Search for the cell housing the specified text and yield its [x, y] center coordinate. 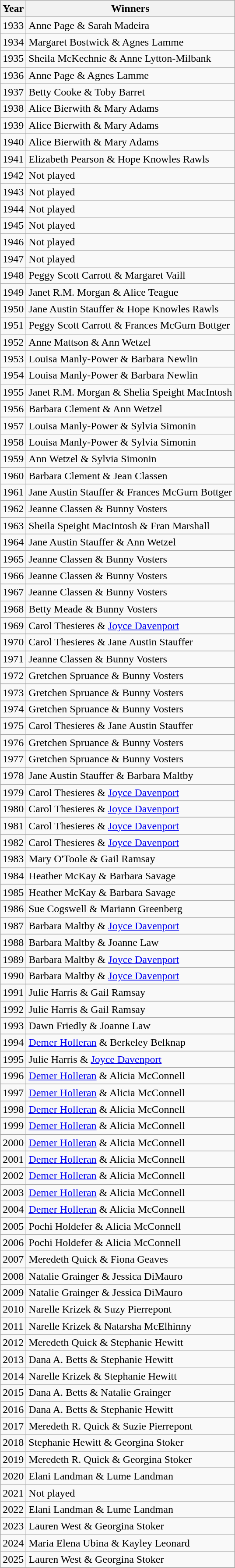
2024 [13, 1543]
1998 [13, 1109]
1940 [13, 142]
2010 [13, 1310]
Stephanie Hewitt & Georgina Stoker [130, 1443]
Narelle Krizek & Stephanie Hewitt [130, 1376]
1971 [13, 659]
2017 [13, 1426]
Janet R.M. Morgan & Alice Teague [130, 292]
1960 [13, 475]
1968 [13, 609]
2020 [13, 1476]
1950 [13, 309]
1992 [13, 1009]
Sheila McKechnie & Anne Lytton-Milbank [130, 59]
Dawn Friedly & Joanne Law [130, 1026]
1964 [13, 542]
Demer Holleran & Berkeley Belknap [130, 1043]
1982 [13, 842]
2018 [13, 1443]
1963 [13, 526]
1972 [13, 676]
1938 [13, 109]
1943 [13, 192]
1952 [13, 342]
Narelle Krizek & Natarsha McElhinny [130, 1326]
1967 [13, 592]
1983 [13, 859]
1953 [13, 359]
2001 [13, 1159]
1973 [13, 692]
1974 [13, 709]
1937 [13, 92]
Sheila Speight MacIntosh & Fran Marshall [130, 526]
1991 [13, 992]
Janet R.M. Morgan & Shelia Speight MacIntosh [130, 392]
Winners [130, 9]
1936 [13, 75]
1934 [13, 42]
1976 [13, 743]
1941 [13, 159]
1980 [13, 809]
Dana A. Betts & Natalie Grainger [130, 1393]
1949 [13, 292]
1993 [13, 1026]
2019 [13, 1459]
1986 [13, 909]
2023 [13, 1526]
Jane Austin Stauffer & Barbara Maltby [130, 776]
Anne Page & Agnes Lamme [130, 75]
Maria Elena Ubina & Kayley Leonard [130, 1543]
1945 [13, 226]
Sue Cogswell & Mariann Greenberg [130, 909]
2021 [13, 1493]
1988 [13, 942]
Jane Austin Stauffer & Hope Knowles Rawls [130, 309]
1997 [13, 1093]
Peggy Scott Carrott & Margaret Vaill [130, 276]
2000 [13, 1143]
Peggy Scott Carrott & Frances McGurn Bottger [130, 326]
Mary O'Toole & Gail Ramsay [130, 859]
1981 [13, 826]
1979 [13, 793]
Meredeth R. Quick & Suzie Pierrepont [130, 1426]
2009 [13, 1293]
Anne Mattson & Ann Wetzel [130, 342]
1995 [13, 1059]
2022 [13, 1509]
1955 [13, 392]
Betty Meade & Bunny Vosters [130, 609]
Barbara Clement & Ann Wetzel [130, 409]
1965 [13, 559]
2014 [13, 1376]
Betty Cooke & Toby Barret [130, 92]
Meredeth R. Quick & Georgina Stoker [130, 1459]
2007 [13, 1259]
1933 [13, 25]
2004 [13, 1209]
1962 [13, 509]
1951 [13, 326]
2006 [13, 1242]
1999 [13, 1126]
1957 [13, 425]
1958 [13, 442]
Meredeth Quick & Stephanie Hewitt [130, 1343]
1994 [13, 1043]
1989 [13, 959]
1990 [13, 976]
2008 [13, 1276]
Elizabeth Pearson & Hope Knowles Rawls [130, 159]
1970 [13, 642]
2003 [13, 1193]
Year [13, 9]
Meredeth Quick & Fiona Geaves [130, 1259]
1959 [13, 459]
1961 [13, 492]
2016 [13, 1409]
1996 [13, 1076]
Julie Harris & Joyce Davenport [130, 1059]
1942 [13, 175]
2025 [13, 1560]
1944 [13, 209]
2005 [13, 1226]
1948 [13, 276]
2011 [13, 1326]
Anne Page & Sarah Madeira [130, 25]
2013 [13, 1359]
Jane Austin Stauffer & Frances McGurn Bottger [130, 492]
Barbara Maltby & Joanne Law [130, 942]
1956 [13, 409]
1947 [13, 259]
2002 [13, 1176]
1978 [13, 776]
Jane Austin Stauffer & Ann Wetzel [130, 542]
1975 [13, 726]
Ann Wetzel & Sylvia Simonin [130, 459]
2012 [13, 1343]
1939 [13, 125]
1985 [13, 892]
Barbara Clement & Jean Classen [130, 475]
Margaret Bostwick & Agnes Lamme [130, 42]
1954 [13, 375]
1946 [13, 242]
1987 [13, 926]
1966 [13, 576]
1969 [13, 626]
Narelle Krizek & Suzy Pierrepont [130, 1310]
1935 [13, 59]
1977 [13, 759]
1984 [13, 876]
2015 [13, 1393]
